Detect which cell encompasses the target text, then output its (X, Y) center coordinate. 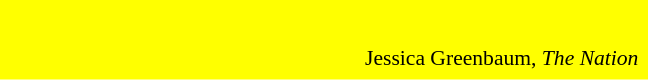
Jessica Greenbaum, The Nation (324, 58)
